Scan for the cell matching the given text and deliver its (X, Y) coordinate at center. 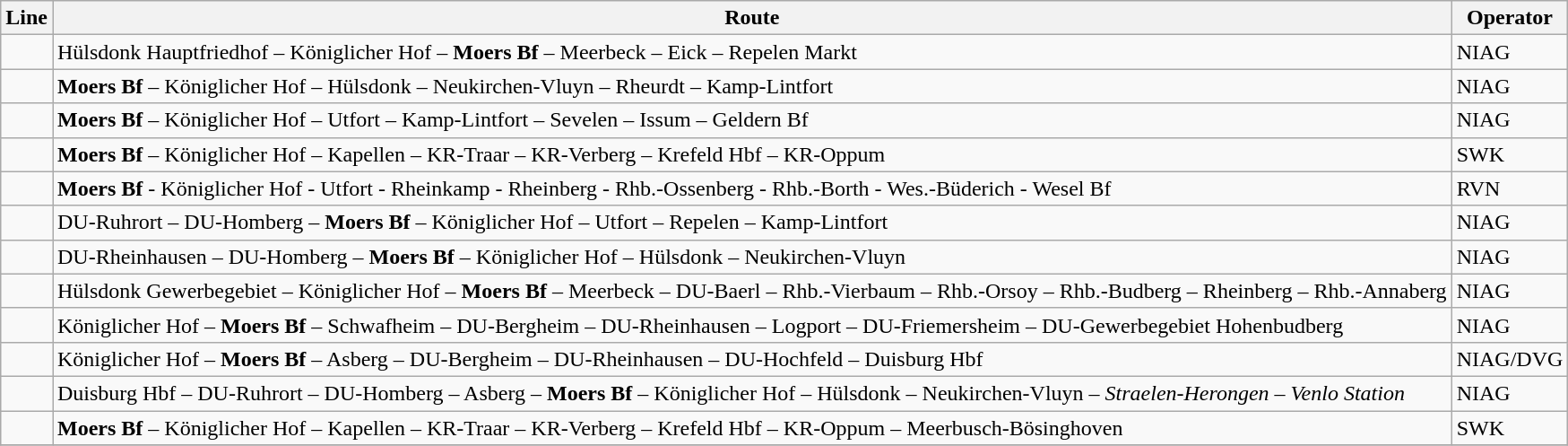
Moers Bf – Königlicher Hof – Kapellen – KR-Traar – KR-Verberg – Krefeld Hbf – KR-Oppum – Meerbusch-Bösinghoven (751, 428)
Route (751, 18)
Line (27, 18)
NIAG/DVG (1510, 359)
Hülsdonk Gewerbegebiet – Königlicher Hof – Moers Bf – Meerbeck – DU-Baerl – Rhb.-Vierbaum – Rhb.-Orsoy – Rhb.-Budberg – Rheinberg – Rhb.-Annaberg (751, 291)
RVN (1510, 188)
Operator (1510, 18)
Moers Bf – Königlicher Hof – Utfort – Kamp-Lintfort – Sevelen – Issum – Geldern Bf (751, 120)
Moers Bf – Königlicher Hof – Kapellen – KR-Traar – KR-Verberg – Krefeld Hbf – KR-Oppum (751, 154)
Moers Bf – Königlicher Hof – Hülsdonk – Neukirchen-Vluyn – Rheurdt – Kamp-Lintfort (751, 86)
Königlicher Hof – Moers Bf – Asberg – DU-Bergheim – DU-Rheinhausen – DU-Hochfeld – Duisburg Hbf (751, 359)
Moers Bf - Königlicher Hof - Utfort - Rheinkamp - Rheinberg - Rhb.-Ossenberg - Rhb.-Borth - Wes.-Büderich - Wesel Bf (751, 188)
Hülsdonk Hauptfriedhof – Königlicher Hof – Moers Bf – Meerbeck – Eick – Repelen Markt (751, 52)
Duisburg Hbf – DU-Ruhrort – DU-Homberg – Asberg – Moers Bf – Königlicher Hof – Hülsdonk – Neukirchen-Vluyn – Straelen-Herongen – Venlo Station (751, 393)
DU-Rheinhausen – DU-Homberg – Moers Bf – Königlicher Hof – Hülsdonk – Neukirchen-Vluyn (751, 257)
Königlicher Hof – Moers Bf – Schwafheim – DU-Bergheim – DU-Rheinhausen – Logport – DU-Friemersheim – DU-Gewerbegebiet Hohenbudberg (751, 325)
DU-Ruhrort – DU-Homberg – Moers Bf – Königlicher Hof – Utfort – Repelen – Kamp-Lintfort (751, 223)
